Determine the [x, y] coordinate at the center of the cell enclosing the given text.  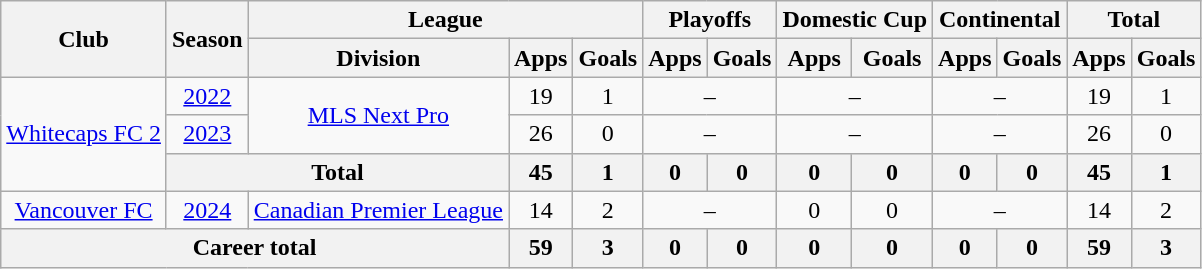
2023 [207, 134]
Vancouver FC [84, 210]
2024 [207, 210]
Season [207, 39]
Continental [1000, 20]
MLS Next Pro [378, 115]
Division [378, 58]
Career total [255, 248]
2022 [207, 96]
League [445, 20]
Whitecaps FC 2 [84, 134]
Canadian Premier League [378, 210]
Club [84, 39]
Domestic Cup [855, 20]
Playoffs [710, 20]
